Provide the [x, y] coordinate of the cell's center where the given text is located.  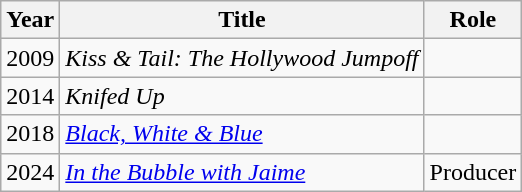
2018 [30, 134]
Title [242, 20]
Producer [473, 172]
Knifed Up [242, 96]
Role [473, 20]
In the Bubble with Jaime [242, 172]
Year [30, 20]
2009 [30, 58]
2014 [30, 96]
Kiss & Tail: The Hollywood Jumpoff [242, 58]
2024 [30, 172]
Black, White & Blue [242, 134]
